Detect which cell encompasses the target text, then output its [X, Y] center coordinate. 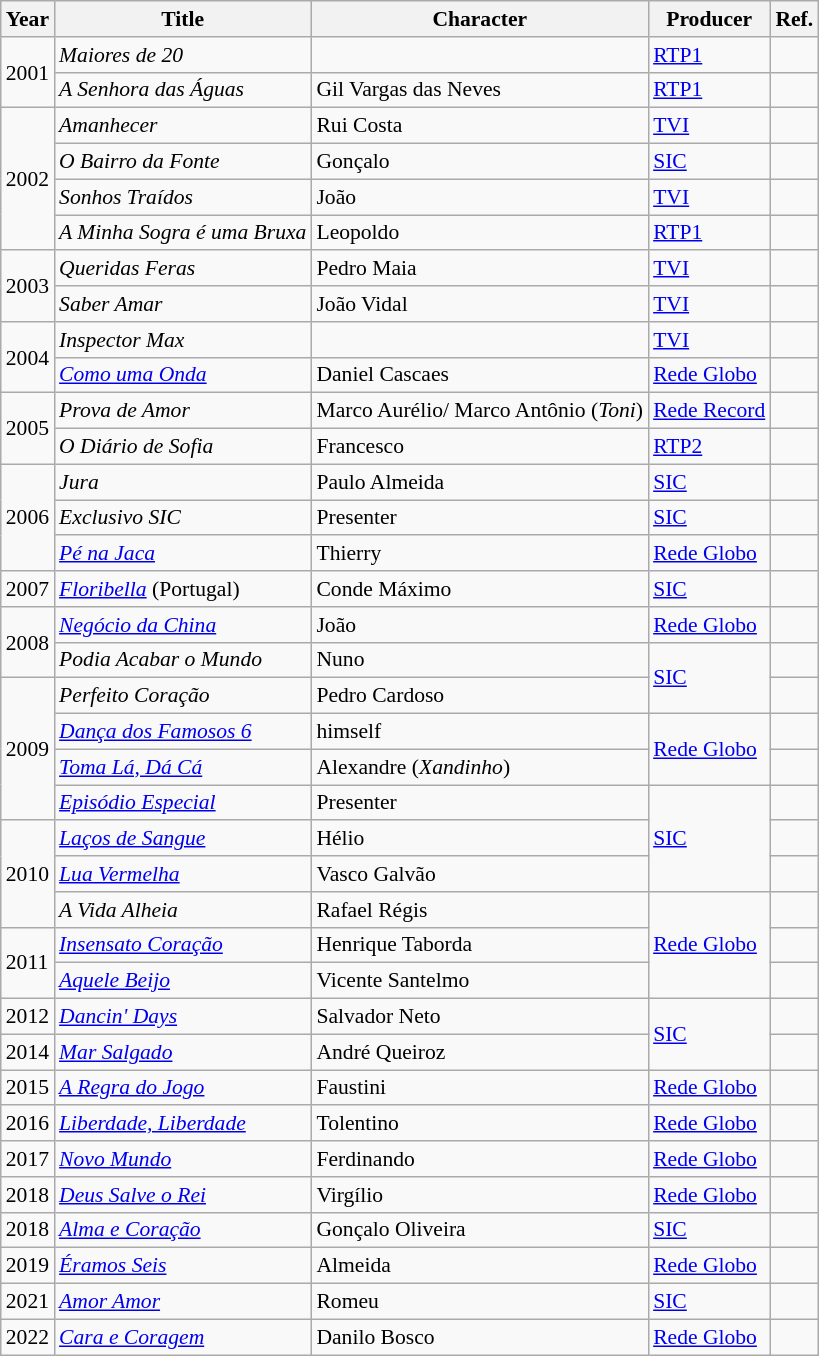
João Vidal [480, 304]
A Minha Sogra é uma Bruxa [182, 233]
Faustini [480, 1088]
Nuno [480, 660]
2012 [28, 1017]
Paulo Almeida [480, 482]
Novo Mundo [182, 1159]
Prova de Amor [182, 411]
Maiores de 20 [182, 55]
Mar Salgado [182, 1052]
Alexandre (Xandinho) [480, 767]
2022 [28, 1337]
Jura [182, 482]
Insensato Coração [182, 945]
Rede Record [709, 411]
2011 [28, 962]
Floribella (Portugal) [182, 589]
Ref. [794, 19]
Francesco [480, 447]
Deus Salve o Rei [182, 1195]
Gonçalo Oliveira [480, 1230]
Rafael Régis [480, 910]
Perfeito Coração [182, 696]
himself [480, 732]
Almeida [480, 1266]
Rui Costa [480, 126]
Cara e Coragem [182, 1337]
Gonçalo [480, 162]
Pé na Jaca [182, 554]
Daniel Cascaes [480, 375]
Dança dos Famosos 6 [182, 732]
Character [480, 19]
2017 [28, 1159]
Pedro Maia [480, 269]
2002 [28, 179]
Virgílio [480, 1195]
Title [182, 19]
Exclusivo SIC [182, 518]
A Senhora das Águas [182, 90]
Como uma Onda [182, 375]
Negócio da China [182, 625]
2005 [28, 428]
2021 [28, 1302]
Hélio [480, 839]
Éramos Seis [182, 1266]
Salvador Neto [480, 1017]
Episódio Especial [182, 803]
Dancin' Days [182, 1017]
Alma e Coração [182, 1230]
Amanhecer [182, 126]
André Queiroz [480, 1052]
Laços de Sangue [182, 839]
Henrique Taborda [480, 945]
Tolentino [480, 1124]
Queridas Feras [182, 269]
Romeu [480, 1302]
2019 [28, 1266]
Lua Vermelha [182, 874]
Amor Amor [182, 1302]
Liberdade, Liberdade [182, 1124]
A Vida Alheia [182, 910]
2001 [28, 72]
Ferdinando [480, 1159]
Leopoldo [480, 233]
Marco Aurélio/ Marco Antônio (Toni) [480, 411]
Sonhos Traídos [182, 197]
2009 [28, 749]
2014 [28, 1052]
2006 [28, 518]
Podia Acabar o Mundo [182, 660]
Thierry [480, 554]
A Regra do Jogo [182, 1088]
O Diário de Sofia [182, 447]
2008 [28, 642]
Toma Lá, Dá Cá [182, 767]
Year [28, 19]
Producer [709, 19]
2016 [28, 1124]
Vasco Galvão [480, 874]
RTP2 [709, 447]
Inspector Max [182, 340]
Danilo Bosco [480, 1337]
2004 [28, 358]
Vicente Santelmo [480, 981]
O Bairro da Fonte [182, 162]
2015 [28, 1088]
Aquele Beijo [182, 981]
2003 [28, 286]
2007 [28, 589]
Saber Amar [182, 304]
Pedro Cardoso [480, 696]
2010 [28, 874]
Conde Máximo [480, 589]
Gil Vargas das Neves [480, 90]
